From the cell containing the given text, extract its center point as [X, Y] coordinate. 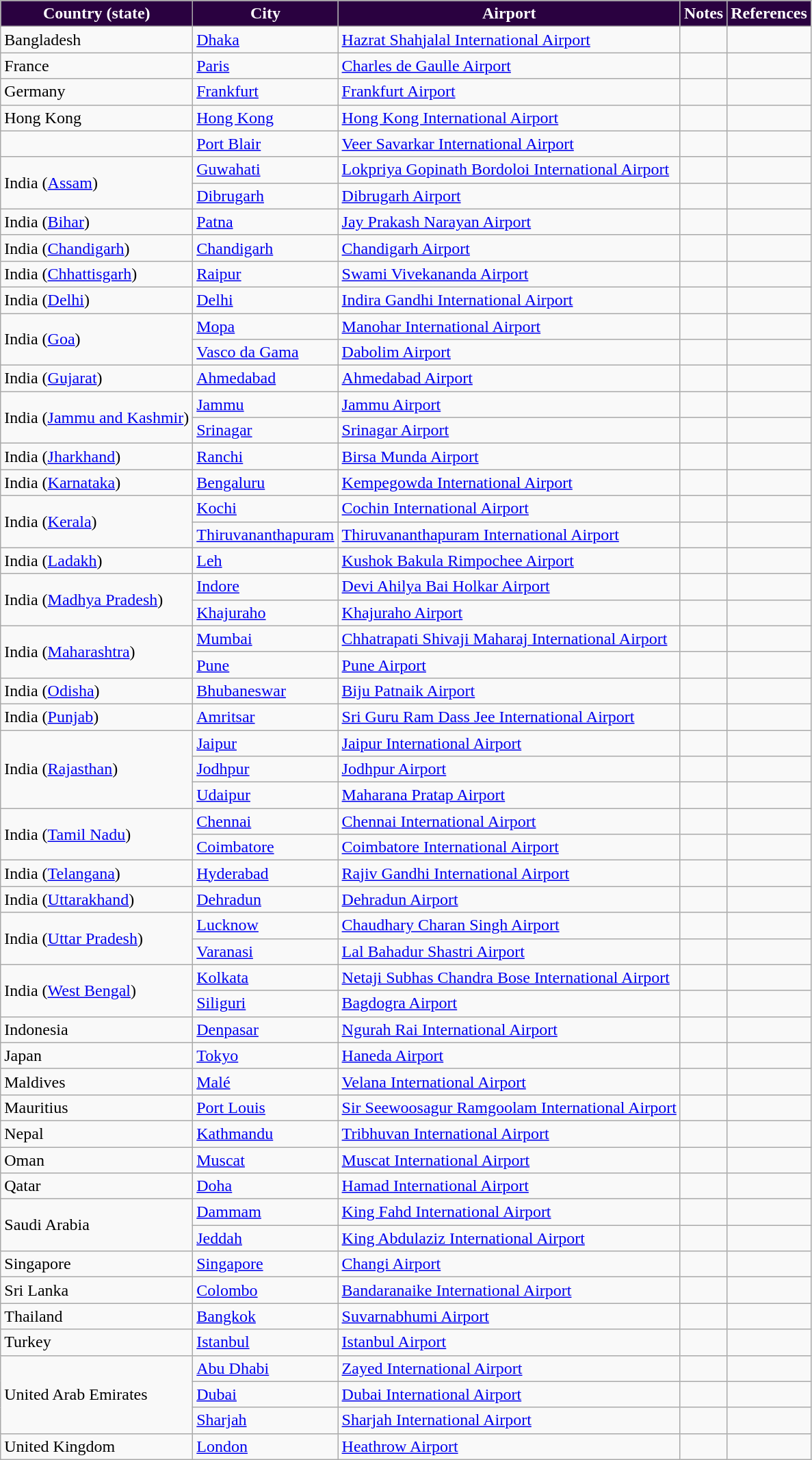
Ranchi [265, 457]
France [97, 66]
Lal Bahadur Shastri Airport [509, 951]
Kochi [265, 509]
India (Chhattisgarh) [97, 274]
Qatar [97, 1186]
Country (state) [97, 14]
India (Rajasthan) [97, 769]
Istanbul Airport [509, 1342]
Ngurah Rai International Airport [509, 1029]
City [265, 14]
United Arab Emirates [97, 1394]
Dehradun Airport [509, 899]
Jaipur International Airport [509, 743]
India (Jharkhand) [97, 457]
Jodhpur Airport [509, 769]
Veer Savarkar International Airport [509, 144]
Frankfurt Airport [509, 92]
Thiruvananthapuram [265, 535]
Kathmandu [265, 1134]
Bangladesh [97, 40]
Chandigarh Airport [509, 248]
India (Madhya Pradesh) [97, 600]
Jodhpur [265, 769]
Indore [265, 587]
Chennai [265, 821]
Haneda Airport [509, 1055]
Coimbatore International Airport [509, 847]
India (Maharashtra) [97, 652]
Bhubaneswar [265, 691]
India (Gujarat) [97, 379]
Dehradun [265, 899]
Indonesia [97, 1029]
Sharjah [265, 1420]
Coimbatore [265, 847]
Hong Kong International Airport [509, 118]
Delhi [265, 300]
Hazrat Shahjalal International Airport [509, 40]
Kolkata [265, 977]
Chennai International Airport [509, 821]
Velana International Airport [509, 1081]
India (Punjab) [97, 717]
References [769, 14]
Doha [265, 1186]
Raipur [265, 274]
Dhaka [265, 40]
Dammam [265, 1212]
Ahmedabad Airport [509, 379]
Bagdogra Airport [509, 1003]
Indira Gandhi International Airport [509, 300]
Dubai [265, 1394]
Charles de Gaulle Airport [509, 66]
Khajuraho Airport [509, 613]
Manohar International Airport [509, 326]
Dibrugarh Airport [509, 196]
Chhatrapati Shivaji Maharaj International Airport [509, 639]
Heathrow Airport [509, 1446]
India (Bihar) [97, 222]
Swami Vivekananda Airport [509, 274]
King Abdulaziz International Airport [509, 1238]
Kempegowda International Airport [509, 483]
Jaipur [265, 743]
Dubai International Airport [509, 1394]
Muscat International Airport [509, 1160]
Thailand [97, 1316]
Abu Dhabi [265, 1368]
India (Kerala) [97, 522]
Airport [509, 14]
Changi Airport [509, 1264]
Pune [265, 665]
Dibrugarh [265, 196]
India (Chandigarh) [97, 248]
India (Telangana) [97, 873]
India (Uttarakhand) [97, 899]
Varanasi [265, 951]
Thiruvananthapuram International Airport [509, 535]
India (West Bengal) [97, 990]
Lucknow [265, 925]
Bangkok [265, 1316]
Zayed International Airport [509, 1368]
United Kingdom [97, 1446]
Chaudhary Charan Singh Airport [509, 925]
Ahmedabad [265, 379]
Japan [97, 1055]
Udaipur [265, 795]
London [265, 1446]
Patna [265, 222]
Oman [97, 1160]
Khajuraho [265, 613]
Dabolim Airport [509, 353]
Jammu [265, 405]
Maldives [97, 1081]
Vasco da Gama [265, 353]
Leh [265, 561]
King Fahd International Airport [509, 1212]
Hyderabad [265, 873]
India (Uttar Pradesh) [97, 938]
Mumbai [265, 639]
Maharana Pratap Airport [509, 795]
Germany [97, 92]
India (Ladakh) [97, 561]
Sri Lanka [97, 1290]
Colombo [265, 1290]
India (Karnataka) [97, 483]
India (Goa) [97, 340]
Amritsar [265, 717]
Jay Prakash Narayan Airport [509, 222]
Jeddah [265, 1238]
Notes [703, 14]
India (Delhi) [97, 300]
Istanbul [265, 1342]
Netaji Subhas Chandra Bose International Airport [509, 977]
Denpasar [265, 1029]
Tribhuvan International Airport [509, 1134]
Pune Airport [509, 665]
Kushok Bakula Rimpochee Airport [509, 561]
Sir Seewoosagur Ramgoolam International Airport [509, 1107]
Birsa Munda Airport [509, 457]
India (Assam) [97, 183]
Cochin International Airport [509, 509]
Chandigarh [265, 248]
India (Tamil Nadu) [97, 834]
Nepal [97, 1134]
Siliguri [265, 1003]
Srinagar [265, 431]
Mopa [265, 326]
Saudi Arabia [97, 1225]
Sri Guru Ram Dass Jee International Airport [509, 717]
Paris [265, 66]
Guwahati [265, 170]
Frankfurt [265, 92]
India (Odisha) [97, 691]
Mauritius [97, 1107]
Muscat [265, 1160]
Hamad International Airport [509, 1186]
Bandaranaike International Airport [509, 1290]
Lokpriya Gopinath Bordoloi International Airport [509, 170]
India (Jammu and Kashmir) [97, 418]
Malé [265, 1081]
Srinagar Airport [509, 431]
Devi Ahilya Bai Holkar Airport [509, 587]
Port Louis [265, 1107]
Suvarnabhumi Airport [509, 1316]
Jammu Airport [509, 405]
Biju Patnaik Airport [509, 691]
Sharjah International Airport [509, 1420]
Rajiv Gandhi International Airport [509, 873]
Turkey [97, 1342]
Tokyo [265, 1055]
Bengaluru [265, 483]
Port Blair [265, 144]
